Search for the cell housing the specified text and yield its (x, y) center coordinate. 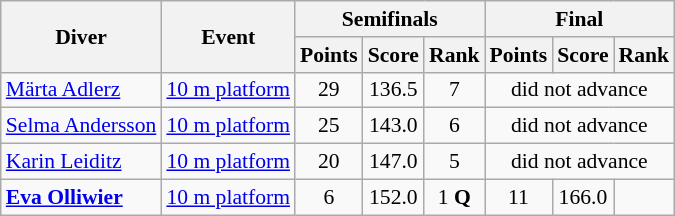
1 Q (454, 197)
25 (329, 126)
5 (454, 162)
Event (228, 36)
Karin Leiditz (82, 162)
Final (580, 19)
136.5 (394, 90)
11 (519, 197)
143.0 (394, 126)
20 (329, 162)
152.0 (394, 197)
Eva Olliwier (82, 197)
Märta Adlerz (82, 90)
Selma Andersson (82, 126)
166.0 (582, 197)
Diver (82, 36)
7 (454, 90)
147.0 (394, 162)
Semifinals (390, 19)
29 (329, 90)
